Identify which cell holds the provided text, then report its (X, Y) central coordinate. 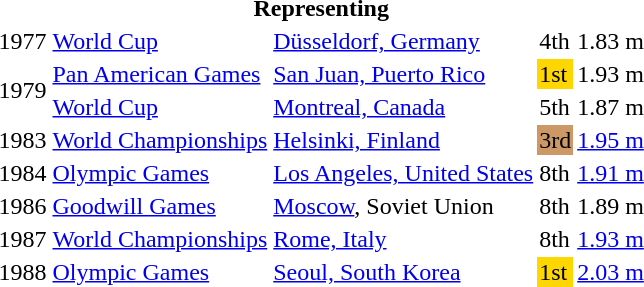
Pan American Games (160, 74)
Seoul, South Korea (404, 272)
Goodwill Games (160, 206)
Düsseldorf, Germany (404, 41)
4th (556, 41)
Moscow, Soviet Union (404, 206)
Rome, Italy (404, 239)
Los Angeles, United States (404, 173)
3rd (556, 140)
Montreal, Canada (404, 107)
5th (556, 107)
San Juan, Puerto Rico (404, 74)
Helsinki, Finland (404, 140)
